Detect which cell encompasses the target text, then output its (X, Y) center coordinate. 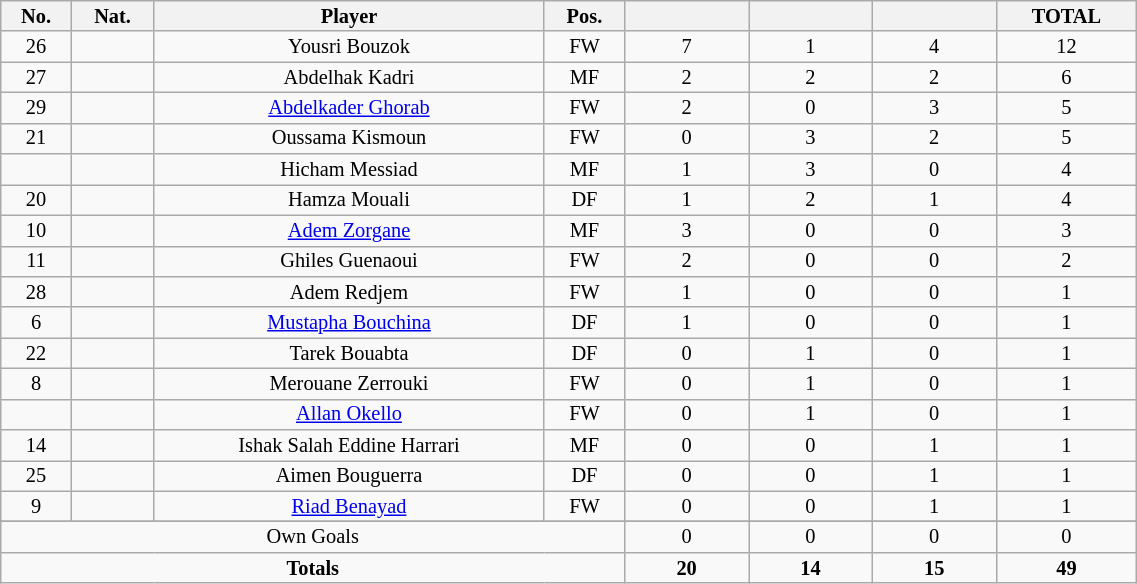
TOTAL (1066, 16)
26 (36, 46)
Aimen Bouguerra (349, 476)
25 (36, 476)
15 (934, 568)
Pos. (584, 16)
12 (1066, 46)
Ghiles Guenaoui (349, 262)
10 (36, 230)
Allan Okello (349, 414)
Own Goals (313, 538)
27 (36, 78)
Hicham Messiad (349, 170)
Abdelkader Ghorab (349, 108)
11 (36, 262)
Hamza Mouali (349, 200)
29 (36, 108)
No. (36, 16)
Totals (313, 568)
28 (36, 292)
9 (36, 506)
Adem Zorgane (349, 230)
Riad Benayad (349, 506)
7 (687, 46)
Tarek Bouabta (349, 354)
Player (349, 16)
Adem Redjem (349, 292)
8 (36, 384)
Ishak Salah Eddine Harrari (349, 446)
Yousri Bouzok (349, 46)
49 (1066, 568)
Abdelhak Kadri (349, 78)
Oussama Kismoun (349, 138)
22 (36, 354)
Mustapha Bouchina (349, 322)
Merouane Zerrouki (349, 384)
Nat. (112, 16)
21 (36, 138)
